Search for the cell housing the specified text and yield its [X, Y] center coordinate. 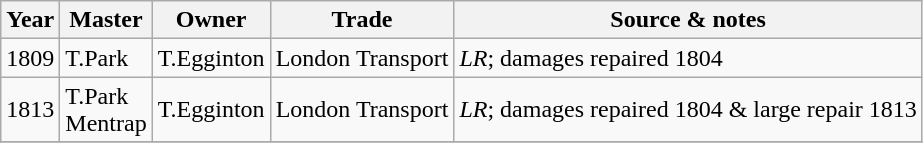
1813 [30, 110]
LR; damages repaired 1804 [688, 58]
T.Park [106, 58]
Owner [211, 20]
Master [106, 20]
Year [30, 20]
1809 [30, 58]
T.ParkMentrap [106, 110]
Trade [362, 20]
LR; damages repaired 1804 & large repair 1813 [688, 110]
Source & notes [688, 20]
